Find where the given text appears and provide that cell's center as [x, y] coordinate. 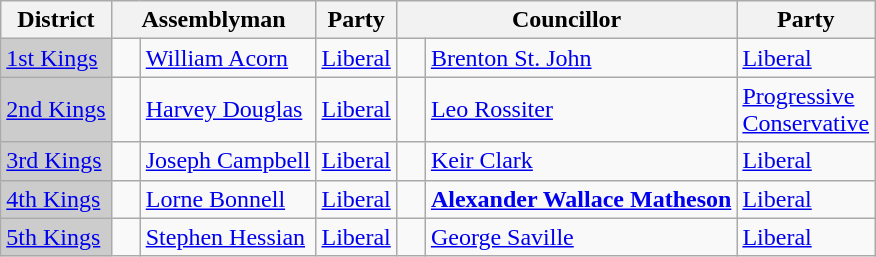
Progressive Conservative [806, 110]
Alexander Wallace Matheson [581, 199]
2nd Kings [56, 110]
5th Kings [56, 237]
1st Kings [56, 58]
Assemblyman [214, 20]
3rd Kings [56, 161]
District [56, 20]
4th Kings [56, 199]
Leo Rossiter [581, 110]
William Acorn [228, 58]
Stephen Hessian [228, 237]
Councillor [566, 20]
Joseph Campbell [228, 161]
Lorne Bonnell [228, 199]
Harvey Douglas [228, 110]
George Saville [581, 237]
Brenton St. John [581, 58]
Keir Clark [581, 161]
